Identify which cell holds the provided text, then report its [x, y] central coordinate. 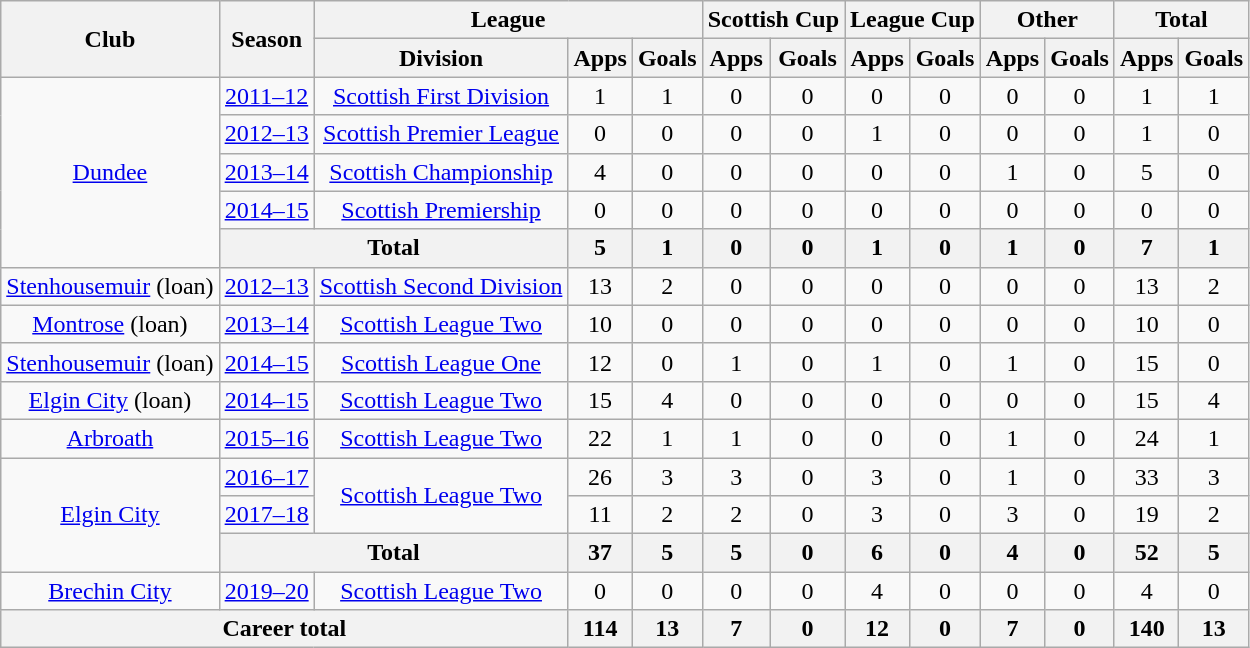
2015–16 [266, 438]
Scottish League One [441, 362]
2011–12 [266, 96]
2016–17 [266, 477]
11 [600, 515]
114 [600, 629]
2019–20 [266, 591]
140 [1146, 629]
2017–18 [266, 515]
Scottish Premier League [441, 134]
League Cup [913, 20]
League [508, 20]
Season [266, 39]
22 [600, 438]
Career total [284, 629]
Division [441, 58]
52 [1146, 553]
Scottish Second Division [441, 286]
26 [600, 477]
Brechin City [110, 591]
Elgin City [110, 515]
Montrose (loan) [110, 324]
6 [878, 553]
Dundee [110, 172]
Scottish First Division [441, 96]
Arbroath [110, 438]
Scottish Premiership [441, 210]
19 [1146, 515]
33 [1146, 477]
Scottish Championship [441, 172]
Other [1047, 20]
Scottish Cup [773, 20]
24 [1146, 438]
Club [110, 39]
37 [600, 553]
Elgin City (loan) [110, 400]
